Provide the [x, y] coordinate of the cell's center where the given text is located.  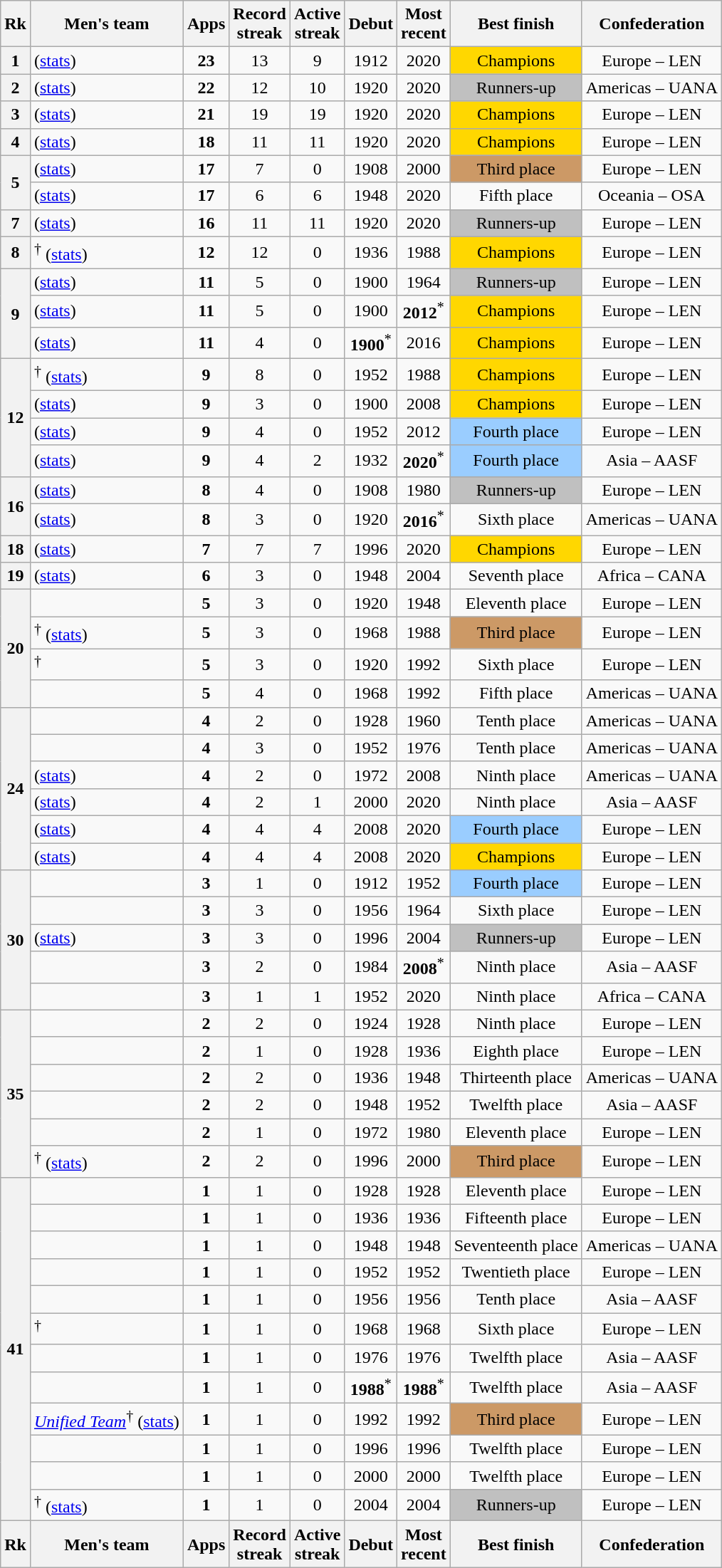
30 [16, 940]
35 [16, 1094]
Thirteenth place [516, 1077]
1900* [371, 343]
22 [206, 88]
13 [260, 61]
10 [317, 88]
Fifteenth place [516, 1218]
Unified Team† (stats) [107, 1420]
2016* [424, 520]
1924 [371, 1023]
2012 [424, 432]
Twentieth place [516, 1272]
1932 [371, 461]
2020* [424, 461]
23 [206, 61]
2016 [424, 343]
Seventh place [516, 576]
24 [16, 788]
20 [16, 648]
41 [16, 1349]
Eighth place [516, 1050]
Oceania – OSA [652, 196]
1984 [371, 967]
21 [206, 115]
Seventeenth place [516, 1245]
2008* [424, 967]
2012* [424, 312]
1960 [424, 721]
